Find where the given text appears and provide that cell's center as (X, Y) coordinate. 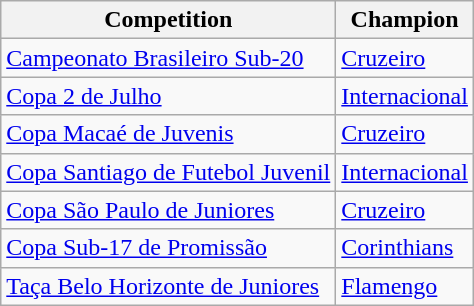
Copa São Paulo de Juniores (168, 210)
Copa Sub-17 de Promissão (168, 248)
Flamengo (405, 286)
Competition (168, 20)
Copa Santiago de Futebol Juvenil (168, 172)
Corinthians (405, 248)
Campeonato Brasileiro Sub-20 (168, 58)
Copa 2 de Julho (168, 96)
Champion (405, 20)
Copa Macaé de Juvenis (168, 134)
Taça Belo Horizonte de Juniores (168, 286)
